Scan for the cell matching the given text and deliver its (x, y) coordinate at center. 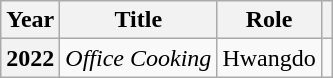
Role (269, 20)
2022 (30, 58)
Office Cooking (138, 58)
Title (138, 20)
Year (30, 20)
Hwangdo (269, 58)
